Output the (X, Y) coordinate of the center of the cell containing the given text.  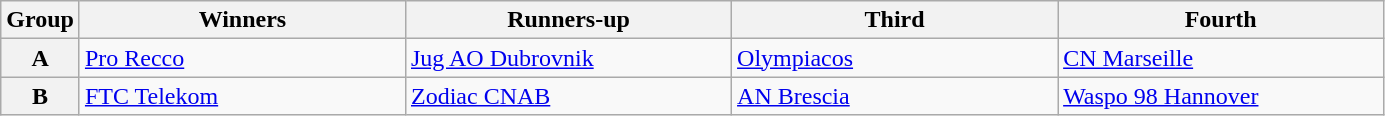
AN Brescia (895, 96)
B (40, 96)
Olympiacos (895, 58)
Winners (242, 20)
Runners-up (568, 20)
Zodiac CNAB (568, 96)
FTC Telekom (242, 96)
CN Marseille (1221, 58)
Pro Recco (242, 58)
Jug AO Dubrovnik (568, 58)
Waspo 98 Hannover (1221, 96)
Group (40, 20)
A (40, 58)
Fourth (1221, 20)
Third (895, 20)
